From the cell containing the given text, extract its center point as [x, y] coordinate. 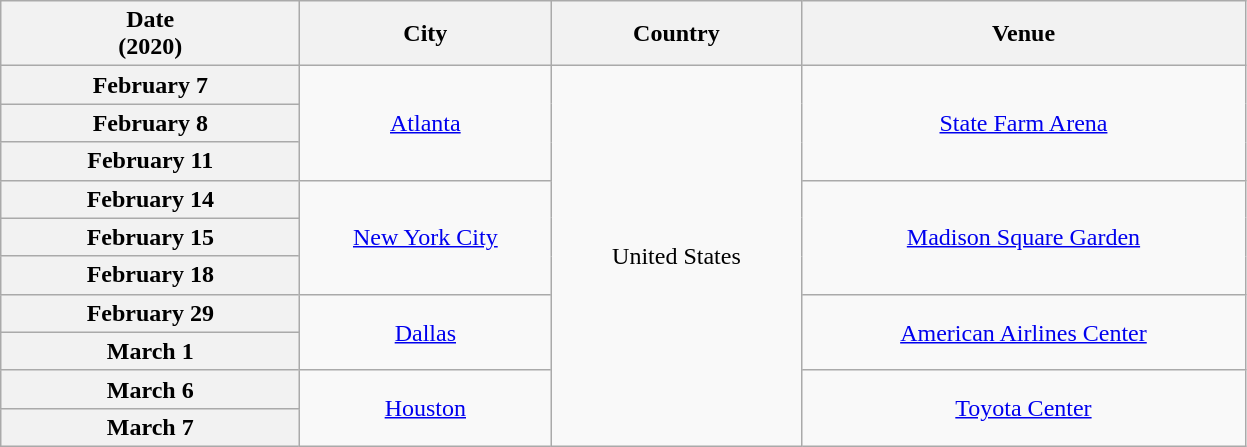
City [426, 34]
State Farm Arena [1024, 123]
Madison Square Garden [1024, 237]
March 7 [150, 427]
United States [676, 256]
February 14 [150, 199]
Toyota Center [1024, 408]
American Airlines Center [1024, 332]
Country [676, 34]
February 7 [150, 85]
March 1 [150, 351]
Dallas [426, 332]
Date(2020) [150, 34]
February 18 [150, 275]
February 11 [150, 161]
Venue [1024, 34]
February 29 [150, 313]
New York City [426, 237]
March 6 [150, 389]
Houston [426, 408]
February 15 [150, 237]
February 8 [150, 123]
Atlanta [426, 123]
